Search for the cell housing the specified text and yield its (x, y) center coordinate. 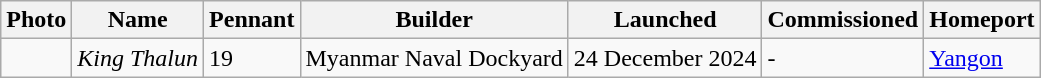
King Thalun (138, 58)
Commissioned (843, 20)
Builder (434, 20)
Pennant (252, 20)
Name (138, 20)
Homeport (982, 20)
24 December 2024 (665, 58)
Launched (665, 20)
- (843, 58)
19 (252, 58)
Myanmar Naval Dockyard (434, 58)
Yangon (982, 58)
Photo (36, 20)
